Output the [x, y] coordinate of the center of the cell containing the given text.  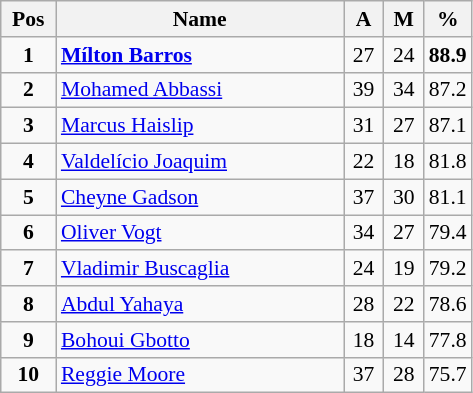
75.7 [448, 375]
2 [28, 90]
87.1 [448, 126]
87.2 [448, 90]
Bohoui Gbotto [200, 340]
77.8 [448, 340]
Marcus Haislip [200, 126]
A [364, 19]
31 [364, 126]
19 [404, 269]
Mohamed Abbassi [200, 90]
Oliver Vogt [200, 233]
Reggie Moore [200, 375]
6 [28, 233]
79.2 [448, 269]
1 [28, 55]
5 [28, 197]
Abdul Yahaya [200, 304]
81.8 [448, 162]
10 [28, 375]
Valdelício Joaquim [200, 162]
M [404, 19]
30 [404, 197]
8 [28, 304]
79.4 [448, 233]
Mílton Barros [200, 55]
Pos [28, 19]
Cheyne Gadson [200, 197]
4 [28, 162]
7 [28, 269]
3 [28, 126]
9 [28, 340]
Vladimir Buscaglia [200, 269]
88.9 [448, 55]
39 [364, 90]
14 [404, 340]
% [448, 19]
81.1 [448, 197]
Name [200, 19]
78.6 [448, 304]
